Return the [x, y] coordinate for the center point of the cell that contains the specified text.  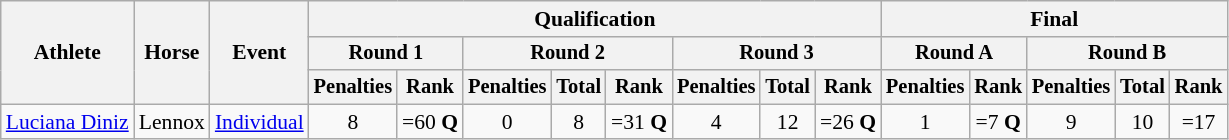
1 [925, 122]
Round B [1127, 54]
9 [1071, 122]
12 [788, 122]
=7 Q [998, 122]
0 [507, 122]
=60 Q [430, 122]
Lennox [172, 122]
Athlete [68, 52]
Individual [260, 122]
Round A [954, 54]
Round 2 [568, 54]
Horse [172, 52]
=26 Q [848, 122]
Final [1054, 19]
Round 1 [386, 54]
Qualification [595, 19]
=17 [1199, 122]
=31 Q [639, 122]
10 [1142, 122]
Luciana Diniz [68, 122]
Event [260, 52]
Round 3 [776, 54]
4 [716, 122]
